Provide the (X, Y) coordinate of the cell's center where the given text is located.  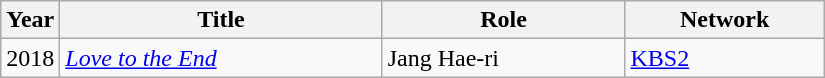
KBS2 (724, 58)
2018 (30, 58)
Jang Hae-ri (504, 58)
Year (30, 20)
Title (221, 20)
Love to the End (221, 58)
Role (504, 20)
Network (724, 20)
